Identify which cell holds the provided text, then report its (X, Y) central coordinate. 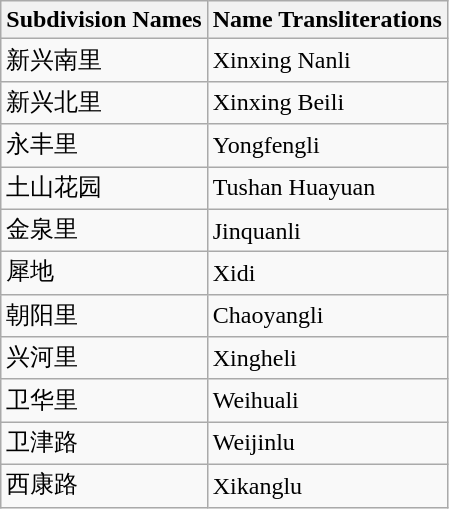
Jinquanli (327, 230)
Xinxing Beili (327, 102)
新兴北里 (104, 102)
永丰里 (104, 146)
西康路 (104, 486)
Weihuali (327, 400)
土山花园 (104, 188)
朝阳里 (104, 316)
Weijinlu (327, 444)
Yongfengli (327, 146)
兴河里 (104, 358)
Name Transliterations (327, 20)
卫津路 (104, 444)
Xingheli (327, 358)
Xinxing Nanli (327, 60)
Chaoyangli (327, 316)
犀地 (104, 274)
Xidi (327, 274)
卫华里 (104, 400)
Xikanglu (327, 486)
新兴南里 (104, 60)
金泉里 (104, 230)
Subdivision Names (104, 20)
Tushan Huayuan (327, 188)
